Detect which cell encompasses the target text, then output its (x, y) center coordinate. 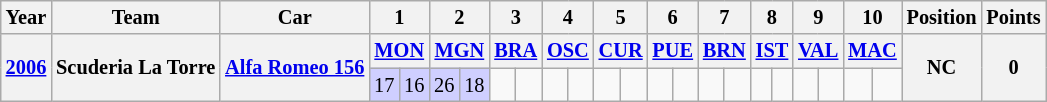
Team (136, 17)
VAL (818, 51)
4 (568, 17)
MON (399, 51)
5 (621, 17)
17 (384, 85)
6 (673, 17)
NC (942, 68)
3 (516, 17)
8 (772, 17)
MAC (872, 51)
18 (474, 85)
16 (414, 85)
PUE (673, 51)
9 (818, 17)
BRA (516, 51)
0 (1014, 68)
10 (872, 17)
26 (444, 85)
OSC (568, 51)
Position (942, 17)
CUR (621, 51)
MGN (459, 51)
Alfa Romeo 156 (294, 68)
1 (399, 17)
Points (1014, 17)
2 (459, 17)
BRN (724, 51)
Scuderia La Torre (136, 68)
Car (294, 17)
2006 (26, 68)
7 (724, 17)
IST (772, 51)
Year (26, 17)
